Capture the cell that displays the provided text and extract its (X, Y) central coordinate. 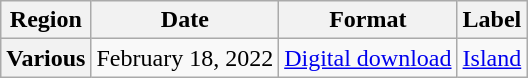
Date (185, 20)
Island (492, 58)
Various (46, 58)
Digital download (368, 58)
Format (368, 20)
Label (492, 20)
February 18, 2022 (185, 58)
Region (46, 20)
